Find where the given text appears and provide that cell's center as (X, Y) coordinate. 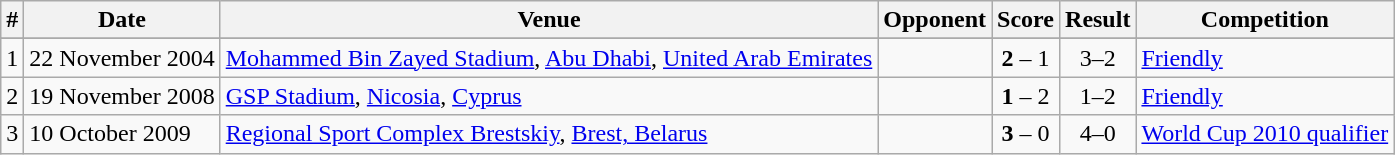
3 (12, 134)
19 November 2008 (122, 96)
22 November 2004 (122, 58)
2 – 1 (1026, 58)
Mohammed Bin Zayed Stadium, Abu Dhabi, United Arab Emirates (549, 58)
10 October 2009 (122, 134)
World Cup 2010 qualifier (1265, 134)
Venue (549, 20)
Competition (1265, 20)
1 – 2 (1026, 96)
2 (12, 96)
3–2 (1098, 58)
4–0 (1098, 134)
Date (122, 20)
Score (1026, 20)
Regional Sport Complex Brestskiy, Brest, Belarus (549, 134)
GSP Stadium, Nicosia, Cyprus (549, 96)
3 – 0 (1026, 134)
Result (1098, 20)
1–2 (1098, 96)
# (12, 20)
Opponent (935, 20)
1 (12, 58)
